Detect which cell encompasses the target text, then output its (X, Y) center coordinate. 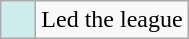
Led the league (112, 20)
